Extract the [X, Y] coordinate from the center of the cell holding the provided text.  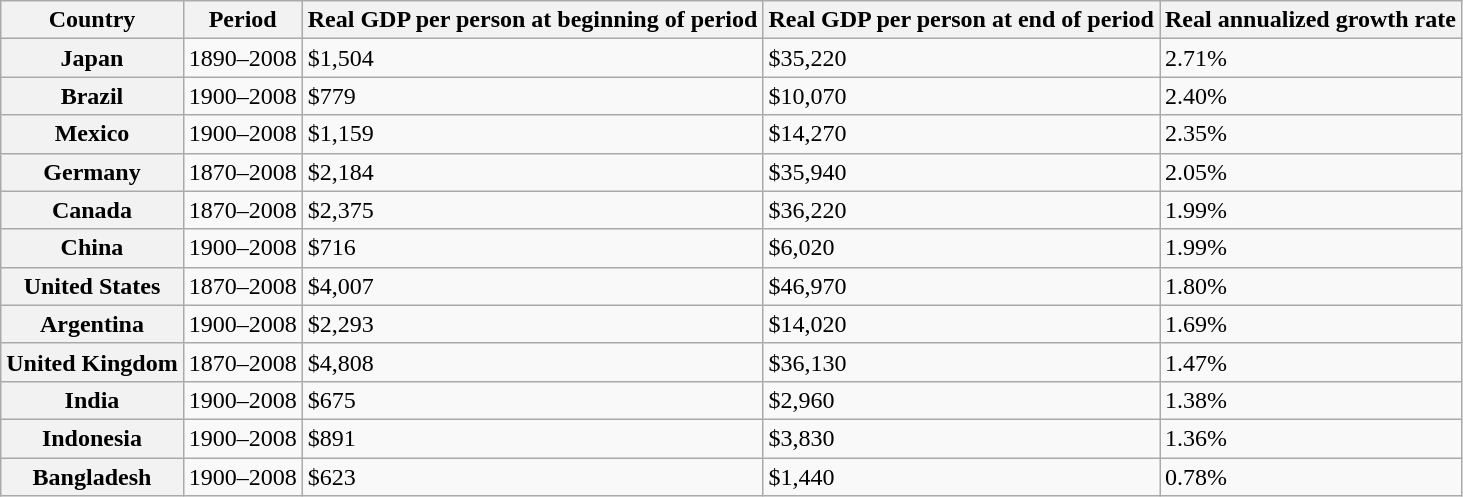
$36,130 [962, 362]
1.38% [1311, 400]
$675 [532, 400]
1.36% [1311, 438]
Country [92, 20]
$623 [532, 477]
$36,220 [962, 210]
$779 [532, 96]
China [92, 248]
Real GDP per person at end of period [962, 20]
$6,020 [962, 248]
$1,440 [962, 477]
Mexico [92, 134]
$1,159 [532, 134]
India [92, 400]
$14,020 [962, 324]
Period [242, 20]
Germany [92, 172]
2.71% [1311, 58]
$35,220 [962, 58]
Real GDP per person at beginning of period [532, 20]
$4,007 [532, 286]
$2,960 [962, 400]
Real annualized growth rate [1311, 20]
$2,293 [532, 324]
$10,070 [962, 96]
$2,184 [532, 172]
$891 [532, 438]
Japan [92, 58]
2.05% [1311, 172]
Canada [92, 210]
2.35% [1311, 134]
$3,830 [962, 438]
1.80% [1311, 286]
1.69% [1311, 324]
United Kingdom [92, 362]
United States [92, 286]
2.40% [1311, 96]
$14,270 [962, 134]
$46,970 [962, 286]
$4,808 [532, 362]
$35,940 [962, 172]
0.78% [1311, 477]
$716 [532, 248]
$1,504 [532, 58]
$2,375 [532, 210]
1890–2008 [242, 58]
Bangladesh [92, 477]
1.47% [1311, 362]
Brazil [92, 96]
Indonesia [92, 438]
Argentina [92, 324]
